Provide the [X, Y] coordinate of the cell's center where the given text is located.  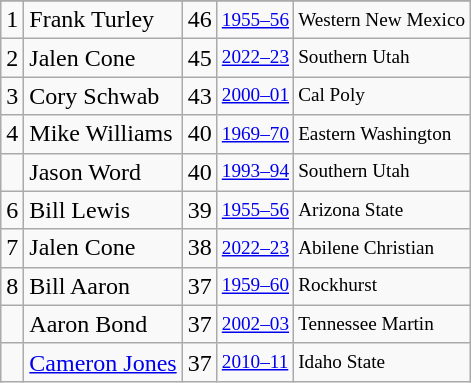
4 [12, 134]
Frank Turley [103, 20]
Jason Word [103, 172]
Idaho State [382, 362]
1993–94 [255, 172]
39 [200, 210]
Arizona State [382, 210]
Aaron Bond [103, 324]
Eastern Washington [382, 134]
2010–11 [255, 362]
7 [12, 248]
Abilene Christian [382, 248]
2000–01 [255, 96]
Western New Mexico [382, 20]
Cory Schwab [103, 96]
1969–70 [255, 134]
Cameron Jones [103, 362]
Rockhurst [382, 286]
43 [200, 96]
45 [200, 58]
3 [12, 96]
38 [200, 248]
46 [200, 20]
1959–60 [255, 286]
6 [12, 210]
Bill Aaron [103, 286]
1 [12, 20]
8 [12, 286]
Tennessee Martin [382, 324]
2 [12, 58]
Cal Poly [382, 96]
Mike Williams [103, 134]
Bill Lewis [103, 210]
2002–03 [255, 324]
